Provide the (X, Y) coordinate of the cell's center where the given text is located.  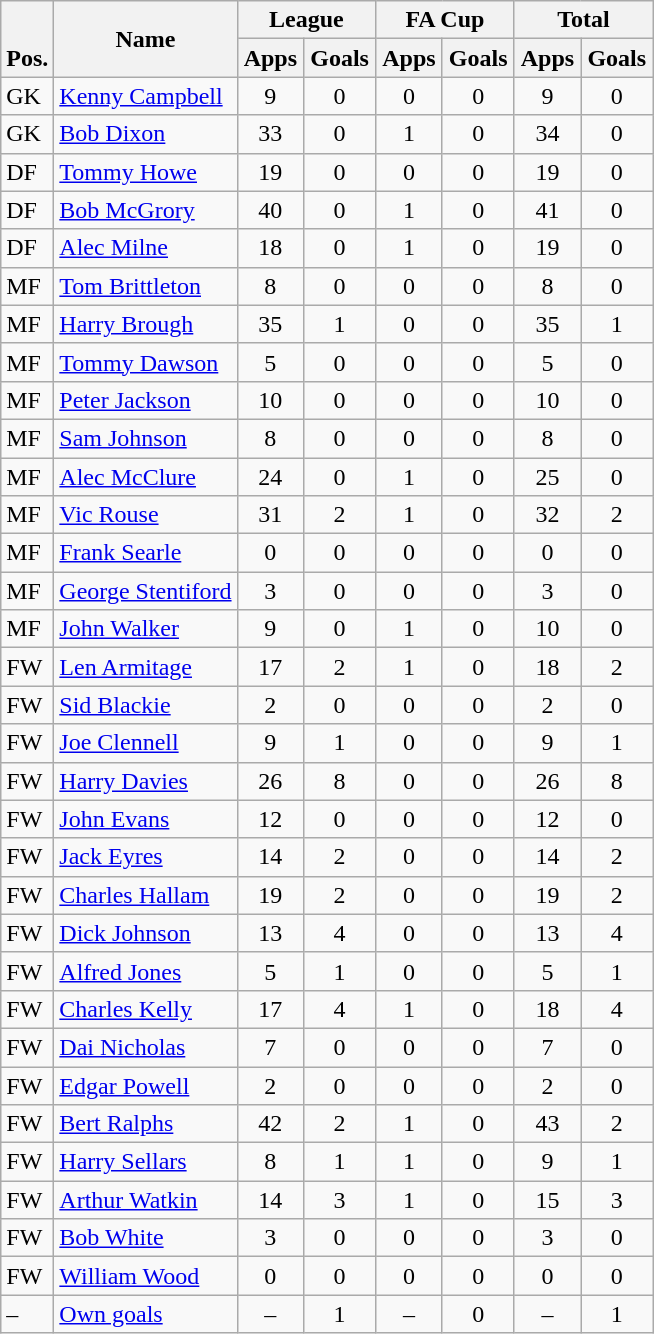
Sid Blackie (146, 705)
42 (270, 1124)
FA Cup (446, 20)
George Stentiford (146, 591)
Harry Brough (146, 324)
Bob White (146, 1238)
Name (146, 39)
John Walker (146, 629)
Tom Brittleton (146, 286)
William Wood (146, 1276)
Peter Jackson (146, 400)
Sam Johnson (146, 438)
Frank Searle (146, 553)
Pos. (28, 39)
Total (584, 20)
Tommy Dawson (146, 362)
Charles Kelly (146, 1009)
Bob McGrory (146, 210)
Alec McClure (146, 477)
Charles Hallam (146, 895)
Harry Sellars (146, 1162)
Edgar Powell (146, 1085)
15 (548, 1200)
Own goals (146, 1314)
34 (548, 134)
33 (270, 134)
Arthur Watkin (146, 1200)
41 (548, 210)
Tommy Howe (146, 172)
Dai Nicholas (146, 1047)
Len Armitage (146, 667)
40 (270, 210)
Kenny Campbell (146, 96)
25 (548, 477)
Jack Eyres (146, 857)
Joe Clennell (146, 743)
Alec Milne (146, 248)
Vic Rouse (146, 515)
Bert Ralphs (146, 1124)
24 (270, 477)
43 (548, 1124)
31 (270, 515)
32 (548, 515)
League (306, 20)
John Evans (146, 819)
Dick Johnson (146, 933)
Alfred Jones (146, 971)
Bob Dixon (146, 134)
Harry Davies (146, 781)
